Pinpoint the cell where the given text exists, returning its [X, Y] midpoint coordinate. 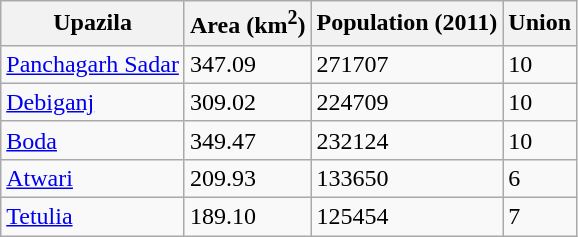
347.09 [248, 64]
209.93 [248, 178]
Debiganj [93, 102]
Boda [93, 140]
7 [540, 217]
309.02 [248, 102]
189.10 [248, 217]
Atwari [93, 178]
224709 [407, 102]
Union [540, 24]
271707 [407, 64]
6 [540, 178]
Upazila [93, 24]
Tetulia [93, 217]
349.47 [248, 140]
Population (2011) [407, 24]
125454 [407, 217]
Area (km2) [248, 24]
133650 [407, 178]
232124 [407, 140]
Panchagarh Sadar [93, 64]
